Provide the [x, y] coordinate of the cell's center where the given text is located.  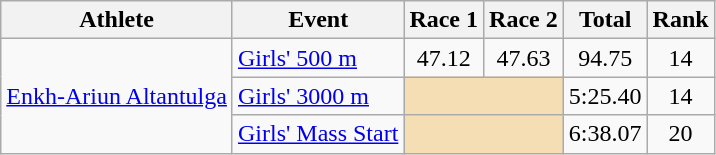
Rank [680, 20]
94.75 [605, 58]
Girls' 3000 m [318, 96]
Total [605, 20]
Event [318, 20]
Race 2 [524, 20]
47.63 [524, 58]
5:25.40 [605, 96]
Race 1 [444, 20]
6:38.07 [605, 134]
Athlete [117, 20]
Girls' Mass Start [318, 134]
Girls' 500 m [318, 58]
Enkh-Ariun Altantulga [117, 96]
20 [680, 134]
47.12 [444, 58]
